Find where the given text appears and provide that cell's center as (X, Y) coordinate. 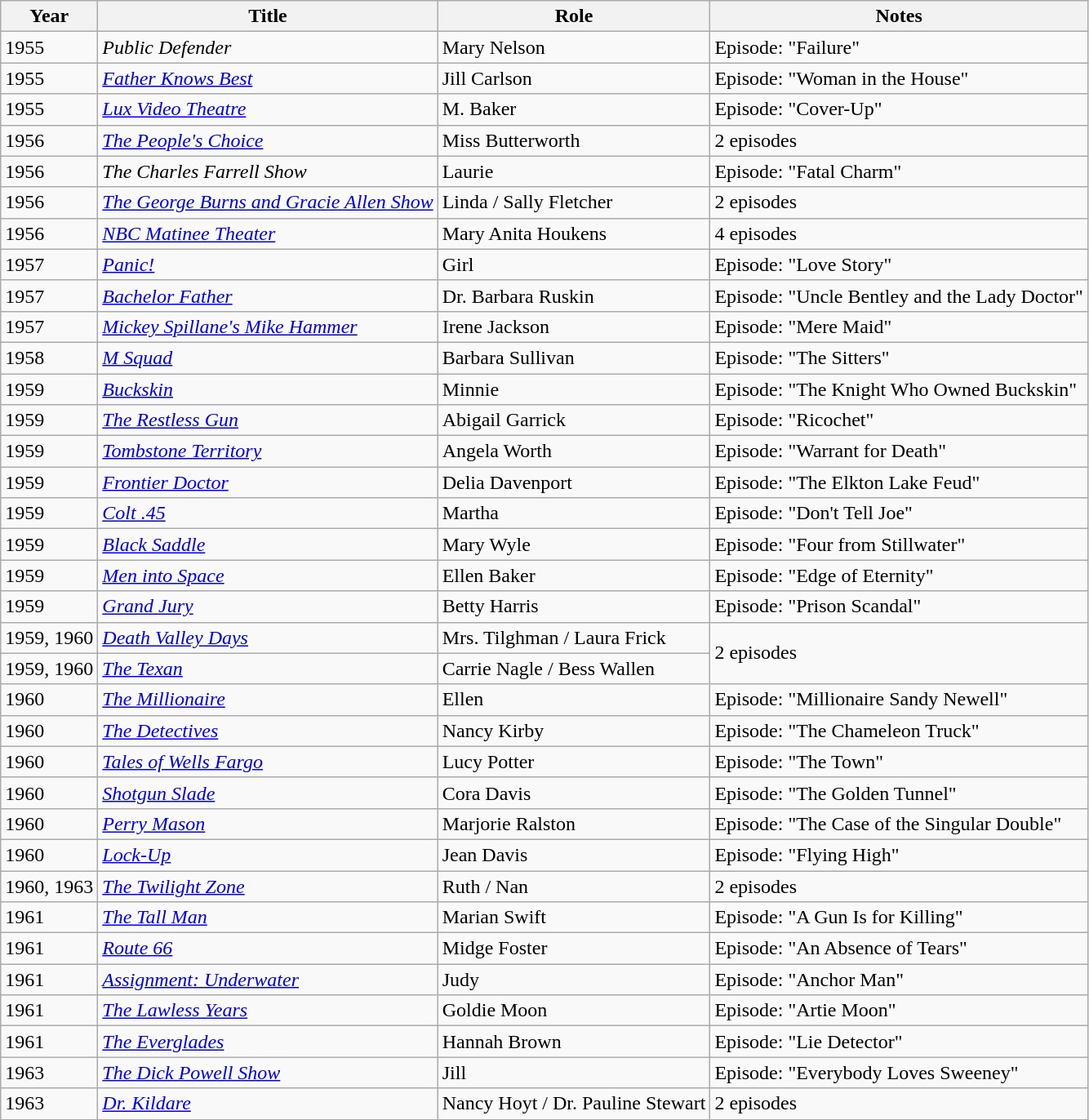
Episode: "Uncle Bentley and the Lady Doctor" (900, 296)
The Tall Man (268, 918)
Year (49, 16)
Martha (574, 513)
Nancy Kirby (574, 731)
Panic! (268, 264)
Lock-Up (268, 855)
Episode: "The Chameleon Truck" (900, 731)
Grand Jury (268, 607)
M. Baker (574, 109)
Father Knows Best (268, 78)
Goldie Moon (574, 1011)
Role (574, 16)
Minnie (574, 389)
Episode: "A Gun Is for Killing" (900, 918)
Lux Video Theatre (268, 109)
Delia Davenport (574, 482)
Mary Nelson (574, 47)
Perry Mason (268, 824)
Mickey Spillane's Mike Hammer (268, 327)
Episode: "Everybody Loves Sweeney" (900, 1073)
Episode: "Prison Scandal" (900, 607)
Episode: "An Absence of Tears" (900, 949)
Black Saddle (268, 544)
The Detectives (268, 731)
The Millionaire (268, 700)
The George Burns and Gracie Allen Show (268, 202)
Episode: "Woman in the House" (900, 78)
Episode: "Ricochet" (900, 420)
Lucy Potter (574, 762)
1958 (49, 358)
Episode: "Mere Maid" (900, 327)
The Charles Farrell Show (268, 171)
Judy (574, 980)
Hannah Brown (574, 1042)
Episode: "Edge of Eternity" (900, 576)
Episode: "Anchor Man" (900, 980)
Episode: "The Sitters" (900, 358)
Episode: "Don't Tell Joe" (900, 513)
The Restless Gun (268, 420)
Public Defender (268, 47)
Route 66 (268, 949)
Jill Carlson (574, 78)
Bachelor Father (268, 296)
Notes (900, 16)
Episode: "Warrant for Death" (900, 451)
Episode: "The Case of the Singular Double" (900, 824)
Episode: "Failure" (900, 47)
Episode: "The Elkton Lake Feud" (900, 482)
Episode: "Four from Stillwater" (900, 544)
Ellen Baker (574, 576)
Irene Jackson (574, 327)
Episode: "Artie Moon" (900, 1011)
4 episodes (900, 233)
Dr. Barbara Ruskin (574, 296)
Mary Anita Houkens (574, 233)
Death Valley Days (268, 638)
Tales of Wells Fargo (268, 762)
Mary Wyle (574, 544)
Shotgun Slade (268, 793)
Miss Butterworth (574, 140)
Midge Foster (574, 949)
The Dick Powell Show (268, 1073)
Tombstone Territory (268, 451)
Buckskin (268, 389)
Mrs. Tilghman / Laura Frick (574, 638)
1960, 1963 (49, 886)
Episode: "The Knight Who Owned Buckskin" (900, 389)
Episode: "The Golden Tunnel" (900, 793)
Laurie (574, 171)
Nancy Hoyt / Dr. Pauline Stewart (574, 1104)
Angela Worth (574, 451)
Colt .45 (268, 513)
Barbara Sullivan (574, 358)
Ruth / Nan (574, 886)
Jean Davis (574, 855)
Linda / Sally Fletcher (574, 202)
Episode: "Millionaire Sandy Newell" (900, 700)
Carrie Nagle / Bess Wallen (574, 669)
Episode: "Lie Detector" (900, 1042)
Jill (574, 1073)
Episode: "Cover-Up" (900, 109)
Episode: "Fatal Charm" (900, 171)
Cora Davis (574, 793)
Episode: "The Town" (900, 762)
Marian Swift (574, 918)
The Everglades (268, 1042)
Girl (574, 264)
M Squad (268, 358)
The Lawless Years (268, 1011)
Betty Harris (574, 607)
Assignment: Underwater (268, 980)
The Twilight Zone (268, 886)
Ellen (574, 700)
The Texan (268, 669)
Dr. Kildare (268, 1104)
NBC Matinee Theater (268, 233)
Title (268, 16)
Episode: "Love Story" (900, 264)
Frontier Doctor (268, 482)
Marjorie Ralston (574, 824)
Episode: "Flying High" (900, 855)
The People's Choice (268, 140)
Men into Space (268, 576)
Abigail Garrick (574, 420)
